Locate the cell with the specified text and output its [X, Y] center coordinate. 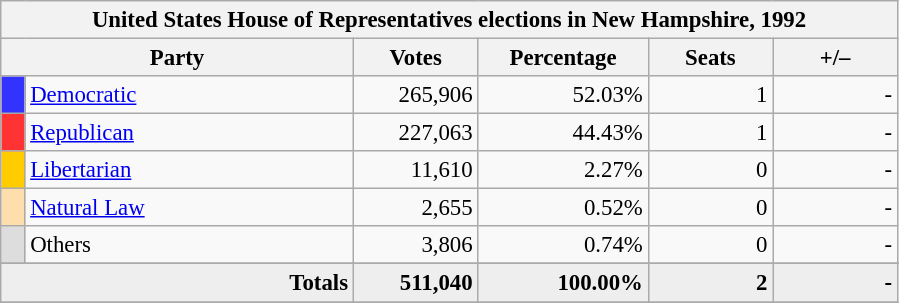
2 [710, 283]
44.43% [563, 133]
Libertarian [189, 170]
265,906 [416, 95]
United States House of Representatives elections in New Hampshire, 1992 [450, 20]
Natural Law [189, 208]
100.00% [563, 283]
2.27% [563, 170]
Percentage [563, 58]
Democratic [189, 95]
227,063 [416, 133]
Totals [178, 283]
11,610 [416, 170]
Seats [710, 58]
511,040 [416, 283]
Republican [189, 133]
2,655 [416, 208]
0.74% [563, 245]
Votes [416, 58]
0.52% [563, 208]
3,806 [416, 245]
+/– [836, 58]
52.03% [563, 95]
Others [189, 245]
Party [178, 58]
